Output the [X, Y] coordinate of the center of the cell containing the given text.  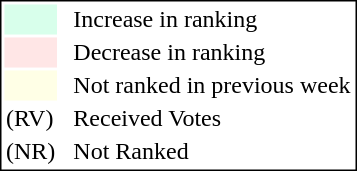
Received Votes [212, 119]
(NR) [30, 151]
Not ranked in previous week [212, 85]
Not Ranked [212, 151]
Increase in ranking [212, 19]
(RV) [30, 119]
Decrease in ranking [212, 53]
